Identify which cell holds the provided text, then report its [x, y] central coordinate. 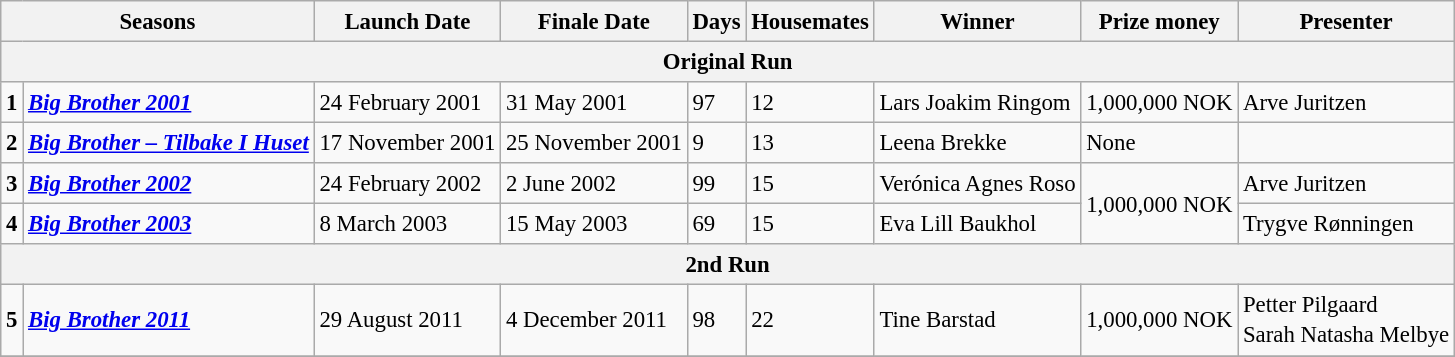
Leena Brekke [978, 144]
29 August 2011 [407, 320]
9 [716, 144]
Verónica Agnes Roso [978, 184]
Eva Lill Baukhol [978, 224]
5 [12, 320]
Finale Date [594, 22]
24 February 2001 [407, 102]
31 May 2001 [594, 102]
Big Brother 2002 [168, 184]
Winner [978, 22]
97 [716, 102]
4 [12, 224]
99 [716, 184]
22 [810, 320]
1 [12, 102]
Days [716, 22]
98 [716, 320]
Big Brother – Tilbake I Huset [168, 144]
Original Run [728, 62]
2 [12, 144]
Trygve Rønningen [1346, 224]
4 December 2011 [594, 320]
17 November 2001 [407, 144]
69 [716, 224]
Tine Barstad [978, 320]
Launch Date [407, 22]
Petter PilgaardSarah Natasha Melbye [1346, 320]
Presenter [1346, 22]
Big Brother 2001 [168, 102]
Prize money [1160, 22]
24 February 2002 [407, 184]
Big Brother 2011 [168, 320]
12 [810, 102]
Big Brother 2003 [168, 224]
15 May 2003 [594, 224]
25 November 2001 [594, 144]
3 [12, 184]
13 [810, 144]
8 March 2003 [407, 224]
Seasons [158, 22]
2nd Run [728, 264]
Lars Joakim Ringom [978, 102]
Housemates [810, 22]
None [1160, 144]
2 June 2002 [594, 184]
